Scan for the cell matching the given text and deliver its [X, Y] coordinate at center. 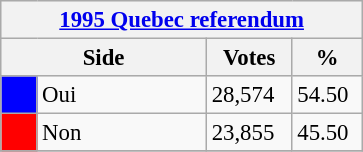
54.50 [328, 95]
Side [104, 58]
1995 Quebec referendum [182, 20]
23,855 [249, 133]
Votes [249, 58]
28,574 [249, 95]
Non [122, 133]
% [328, 58]
45.50 [328, 133]
Oui [122, 95]
